Provide the (x, y) coordinate of the cell's center where the given text is located.  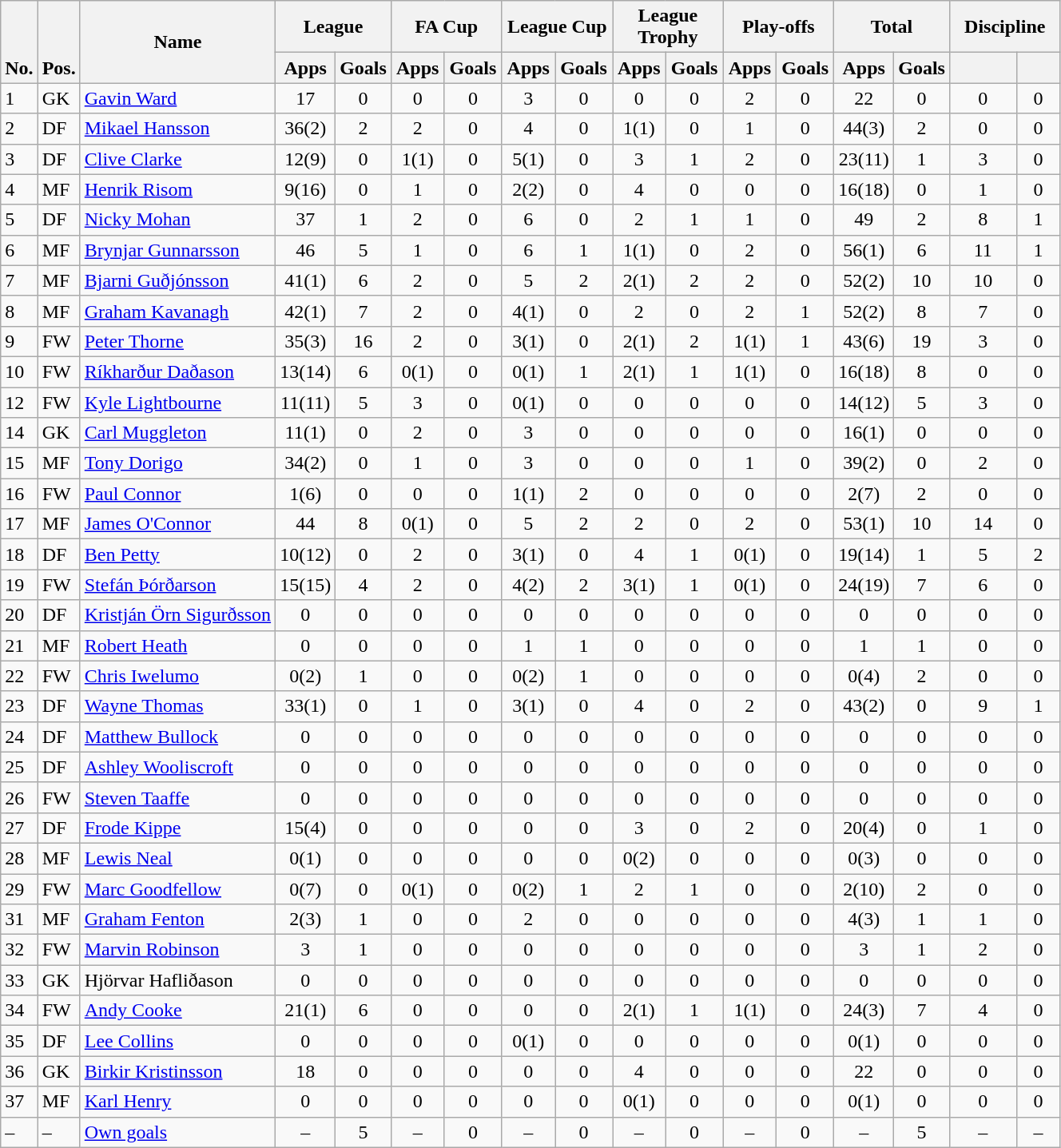
No. (19, 42)
23 (19, 706)
43(6) (864, 341)
Total (892, 27)
Ashley Wooliscroft (177, 767)
League (334, 27)
35 (19, 1041)
11 (983, 250)
Graham Kavanagh (177, 311)
Carl Muggleton (177, 433)
56(1) (864, 250)
53(1) (864, 524)
Ben Petty (177, 554)
15(15) (305, 585)
36(2) (305, 129)
32 (19, 950)
Name (177, 42)
21 (19, 646)
2(7) (864, 494)
44(3) (864, 129)
11(1) (305, 433)
43(2) (864, 706)
Peter Thorne (177, 341)
35(3) (305, 341)
31 (19, 920)
Graham Fenton (177, 920)
Chris Iwelumo (177, 676)
24(3) (864, 1011)
Clive Clarke (177, 159)
12(9) (305, 159)
Play-offs (778, 27)
Andy Cooke (177, 1011)
Karl Henry (177, 1102)
10(12) (305, 554)
44 (305, 524)
0(7) (305, 889)
Steven Taaffe (177, 797)
5(1) (529, 159)
Own goals (177, 1132)
29 (19, 889)
Matthew Bullock (177, 737)
Kristján Örn Sigurðsson (177, 615)
41(1) (305, 280)
League Cup (558, 27)
Kyle Lightbourne (177, 402)
1(6) (305, 494)
24(19) (864, 585)
Mikael Hansson (177, 129)
Brynjar Gunnarsson (177, 250)
Stefán Þórðarson (177, 585)
16(1) (864, 433)
Pos. (59, 42)
FA Cup (446, 27)
24 (19, 737)
39(2) (864, 463)
25 (19, 767)
13(14) (305, 371)
0(4) (864, 676)
28 (19, 858)
Hjörvar Hafliðason (177, 980)
15 (19, 463)
League Trophy (668, 27)
Wayne Thomas (177, 706)
26 (19, 797)
27 (19, 828)
Marc Goodfellow (177, 889)
20(4) (864, 828)
23(11) (864, 159)
15(4) (305, 828)
21(1) (305, 1011)
Gavin Ward (177, 98)
12 (19, 402)
Robert Heath (177, 646)
Tony Dorigo (177, 463)
34 (19, 1011)
46 (305, 250)
0(3) (864, 858)
4(2) (529, 585)
Henrik Risom (177, 189)
4(3) (864, 920)
Lee Collins (177, 1041)
James O'Connor (177, 524)
Nicky Mohan (177, 220)
Bjarni Guðjónsson (177, 280)
Birkir Kristinsson (177, 1071)
11(11) (305, 402)
36 (19, 1071)
9(16) (305, 189)
33(1) (305, 706)
49 (864, 220)
Marvin Robinson (177, 950)
14(12) (864, 402)
34(2) (305, 463)
Lewis Neal (177, 858)
20 (19, 615)
2(3) (305, 920)
Discipline (1005, 27)
Paul Connor (177, 494)
4(1) (529, 311)
2(10) (864, 889)
42(1) (305, 311)
2(2) (529, 189)
33 (19, 980)
19(14) (864, 554)
Frode Kippe (177, 828)
Ríkharður Daðason (177, 371)
